Detect which cell encompasses the target text, then output its (X, Y) center coordinate. 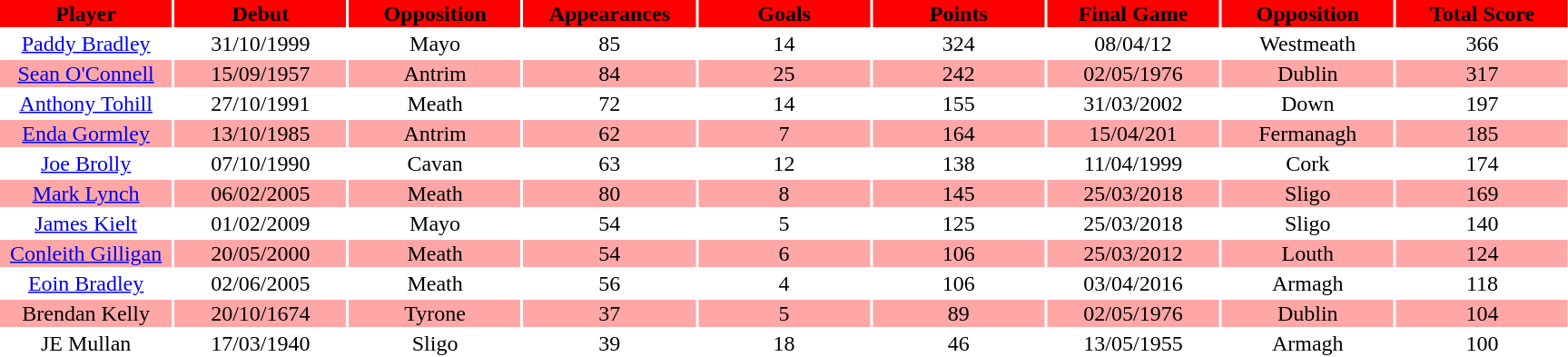
6 (784, 253)
13/10/1985 (260, 134)
31/10/1999 (260, 44)
Debut (260, 14)
15/09/1957 (260, 74)
27/10/1991 (260, 104)
18 (784, 343)
46 (959, 343)
Final Game (1133, 14)
17/03/1940 (260, 343)
84 (610, 74)
197 (1482, 104)
72 (610, 104)
25/03/2012 (1133, 253)
Westmeath (1307, 44)
4 (784, 283)
242 (959, 74)
13/05/1955 (1133, 343)
Cork (1307, 164)
03/04/2016 (1133, 283)
8 (784, 193)
Mark Lynch (85, 193)
37 (610, 313)
7 (784, 134)
Conleith Gilligan (85, 253)
25 (784, 74)
185 (1482, 134)
20/05/2000 (260, 253)
80 (610, 193)
164 (959, 134)
11/04/1999 (1133, 164)
85 (610, 44)
01/02/2009 (260, 223)
Anthony Tohill (85, 104)
Joe Brolly (85, 164)
Player (85, 14)
Points (959, 14)
100 (1482, 343)
324 (959, 44)
Louth (1307, 253)
Enda Gormley (85, 134)
James Kielt (85, 223)
Brendan Kelly (85, 313)
06/02/2005 (260, 193)
125 (959, 223)
317 (1482, 74)
Fermanagh (1307, 134)
JE Mullan (85, 343)
118 (1482, 283)
174 (1482, 164)
20/10/1674 (260, 313)
31/03/2002 (1133, 104)
Appearances (610, 14)
155 (959, 104)
124 (1482, 253)
89 (959, 313)
Tyrone (434, 313)
08/04/12 (1133, 44)
138 (959, 164)
39 (610, 343)
56 (610, 283)
Sean O'Connell (85, 74)
15/04/201 (1133, 134)
104 (1482, 313)
140 (1482, 223)
07/10/1990 (260, 164)
Cavan (434, 164)
Down (1307, 104)
Total Score (1482, 14)
Paddy Bradley (85, 44)
366 (1482, 44)
145 (959, 193)
12 (784, 164)
63 (610, 164)
169 (1482, 193)
62 (610, 134)
02/06/2005 (260, 283)
Goals (784, 14)
Eoin Bradley (85, 283)
